Return the (x, y) coordinate for the center point of the cell that contains the specified text.  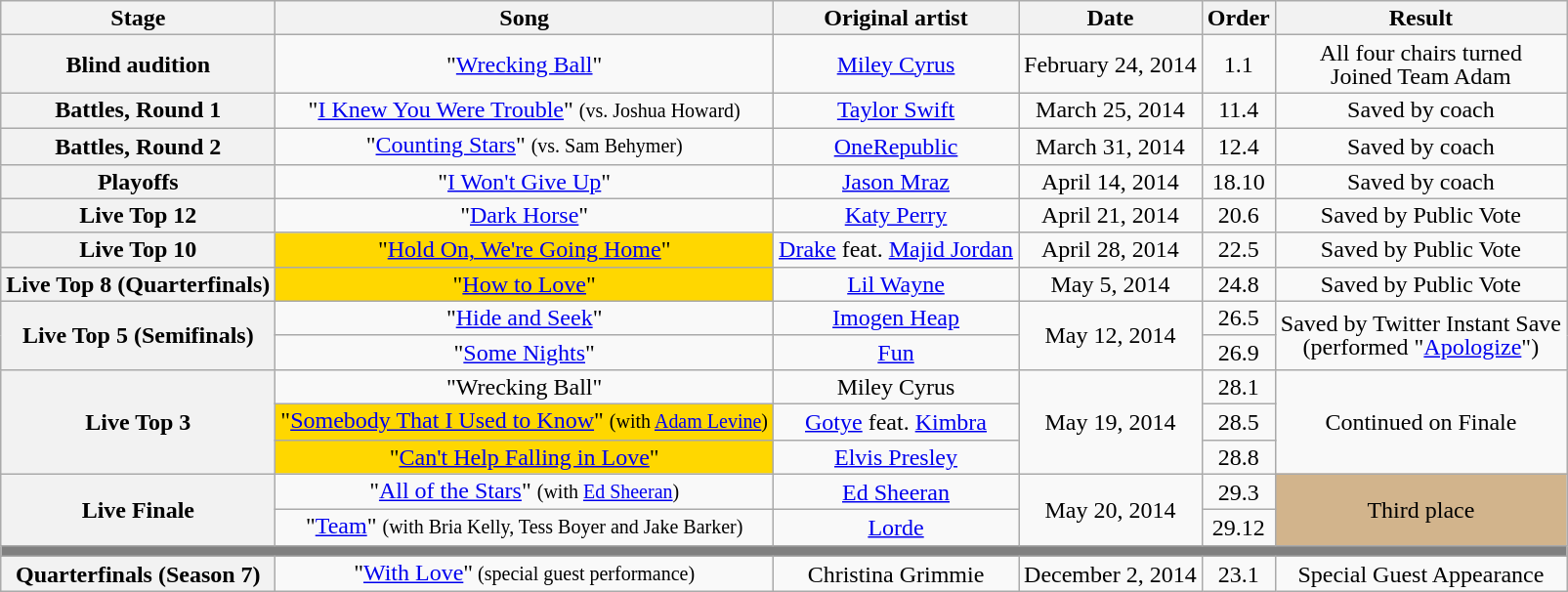
Katy Perry (897, 215)
April 14, 2014 (1111, 182)
29.12 (1239, 528)
OneRepublic (897, 147)
18.10 (1239, 182)
"Dark Horse" (525, 215)
Result (1420, 18)
"Team" (with Bria Kelly, Tess Boyer and Jake Barker) (525, 528)
Live Top 5 (Semifinals) (139, 335)
April 28, 2014 (1111, 250)
Lil Wayne (897, 283)
"I Won't Give Up" (525, 182)
29.3 (1239, 492)
"Hide and Seek" (525, 318)
Third place (1420, 510)
Gotye feat. Kimbra (897, 422)
Ed Sheeran (897, 492)
Taylor Swift (897, 111)
11.4 (1239, 111)
26.5 (1239, 318)
Stage (139, 18)
Original artist (897, 18)
Saved by Twitter Instant Save(performed "Apologize") (1420, 335)
Playoffs (139, 182)
12.4 (1239, 147)
Special Guest Appearance (1420, 574)
"Hold On, We're Going Home" (525, 250)
March 25, 2014 (1111, 111)
December 2, 2014 (1111, 574)
Live Top 8 (Quarterfinals) (139, 283)
Order (1239, 18)
Fun (897, 352)
1.1 (1239, 64)
Jason Mraz (897, 182)
Battles, Round 2 (139, 147)
28.1 (1239, 387)
Date (1111, 18)
"I Knew You Were Trouble" (vs. Joshua Howard) (525, 111)
Battles, Round 1 (139, 111)
"With Love" (special guest performance) (525, 574)
Live Top 12 (139, 215)
Christina Grimmie (897, 574)
Live Top 3 (139, 422)
Drake feat. Majid Jordan (897, 250)
20.6 (1239, 215)
Live Top 10 (139, 250)
Live Finale (139, 510)
28.5 (1239, 422)
Imogen Heap (897, 318)
"How to Love" (525, 283)
Elvis Presley (897, 457)
"Somebody That I Used to Know" (with Adam Levine) (525, 422)
22.5 (1239, 250)
"Some Nights" (525, 352)
24.8 (1239, 283)
28.8 (1239, 457)
March 31, 2014 (1111, 147)
"All of the Stars" (with Ed Sheeran) (525, 492)
All four chairs turnedJoined Team Adam (1420, 64)
"Counting Stars" (vs. Sam Behymer) (525, 147)
Song (525, 18)
February 24, 2014 (1111, 64)
May 12, 2014 (1111, 335)
May 20, 2014 (1111, 510)
May 5, 2014 (1111, 283)
23.1 (1239, 574)
April 21, 2014 (1111, 215)
Continued on Finale (1420, 422)
"Can't Help Falling in Love" (525, 457)
Blind audition (139, 64)
May 19, 2014 (1111, 422)
Lorde (897, 528)
Quarterfinals (Season 7) (139, 574)
26.9 (1239, 352)
